Provide the [x, y] coordinate of the cell's center where the given text is located.  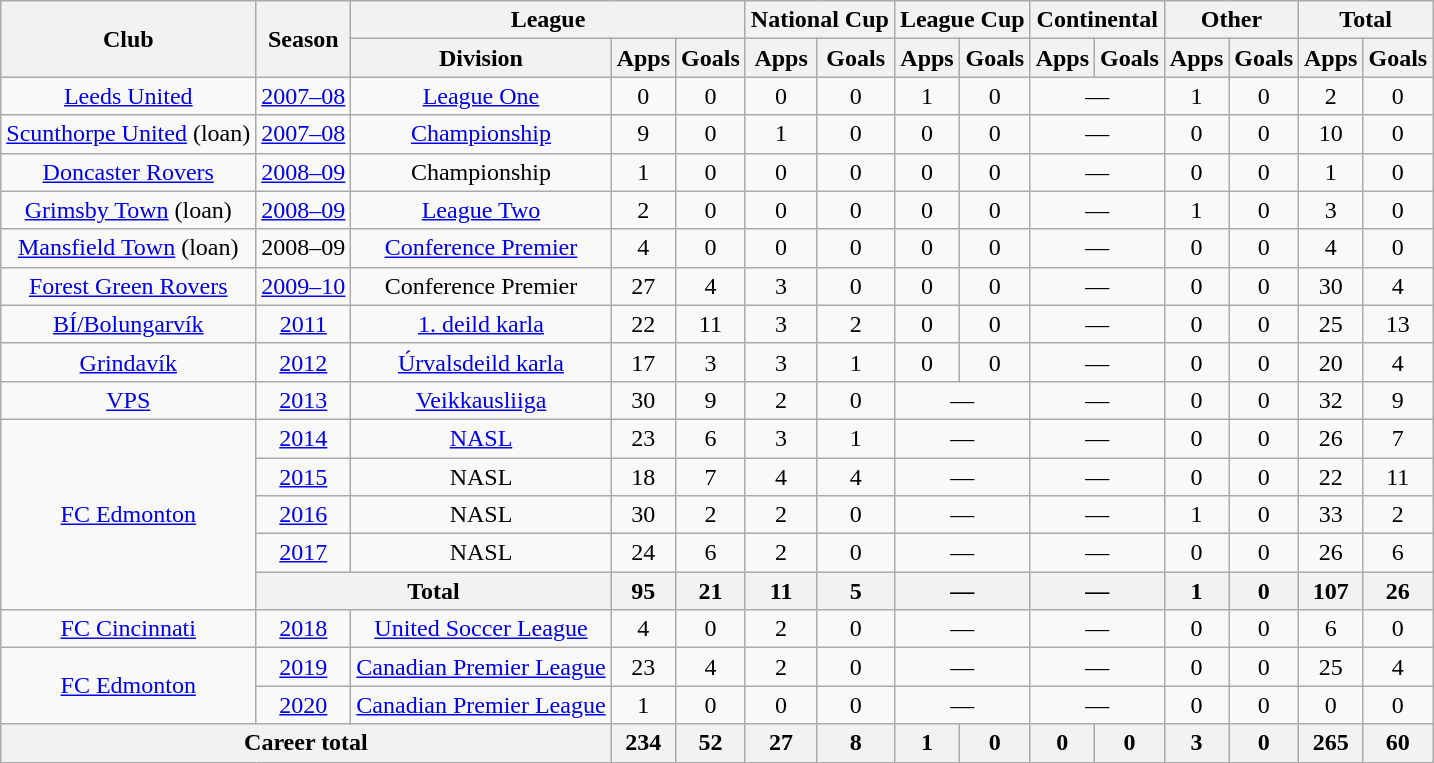
21 [711, 591]
League One [481, 96]
2020 [304, 705]
Other [1231, 20]
265 [1331, 743]
24 [643, 553]
2011 [304, 324]
13 [1398, 324]
2016 [304, 515]
2014 [304, 438]
20 [1331, 362]
VPS [128, 400]
Season [304, 39]
33 [1331, 515]
Doncaster Rovers [128, 172]
107 [1331, 591]
Mansfield Town (loan) [128, 248]
8 [856, 743]
Leeds United [128, 96]
United Soccer League [481, 629]
2009–10 [304, 286]
234 [643, 743]
Continental [1097, 20]
Scunthorpe United (loan) [128, 134]
1. deild karla [481, 324]
2019 [304, 667]
League Cup [962, 20]
Grimsby Town (loan) [128, 210]
Úrvalsdeild karla [481, 362]
18 [643, 477]
52 [711, 743]
17 [643, 362]
5 [856, 591]
League [548, 20]
BÍ/Bolungarvík [128, 324]
10 [1331, 134]
60 [1398, 743]
32 [1331, 400]
Career total [306, 743]
Veikkausliiga [481, 400]
Division [481, 58]
National Cup [820, 20]
2018 [304, 629]
2015 [304, 477]
2013 [304, 400]
Club [128, 39]
FC Cincinnati [128, 629]
Grindavík [128, 362]
2012 [304, 362]
95 [643, 591]
Forest Green Rovers [128, 286]
2017 [304, 553]
League Two [481, 210]
